Find where the given text appears and provide that cell's center as [X, Y] coordinate. 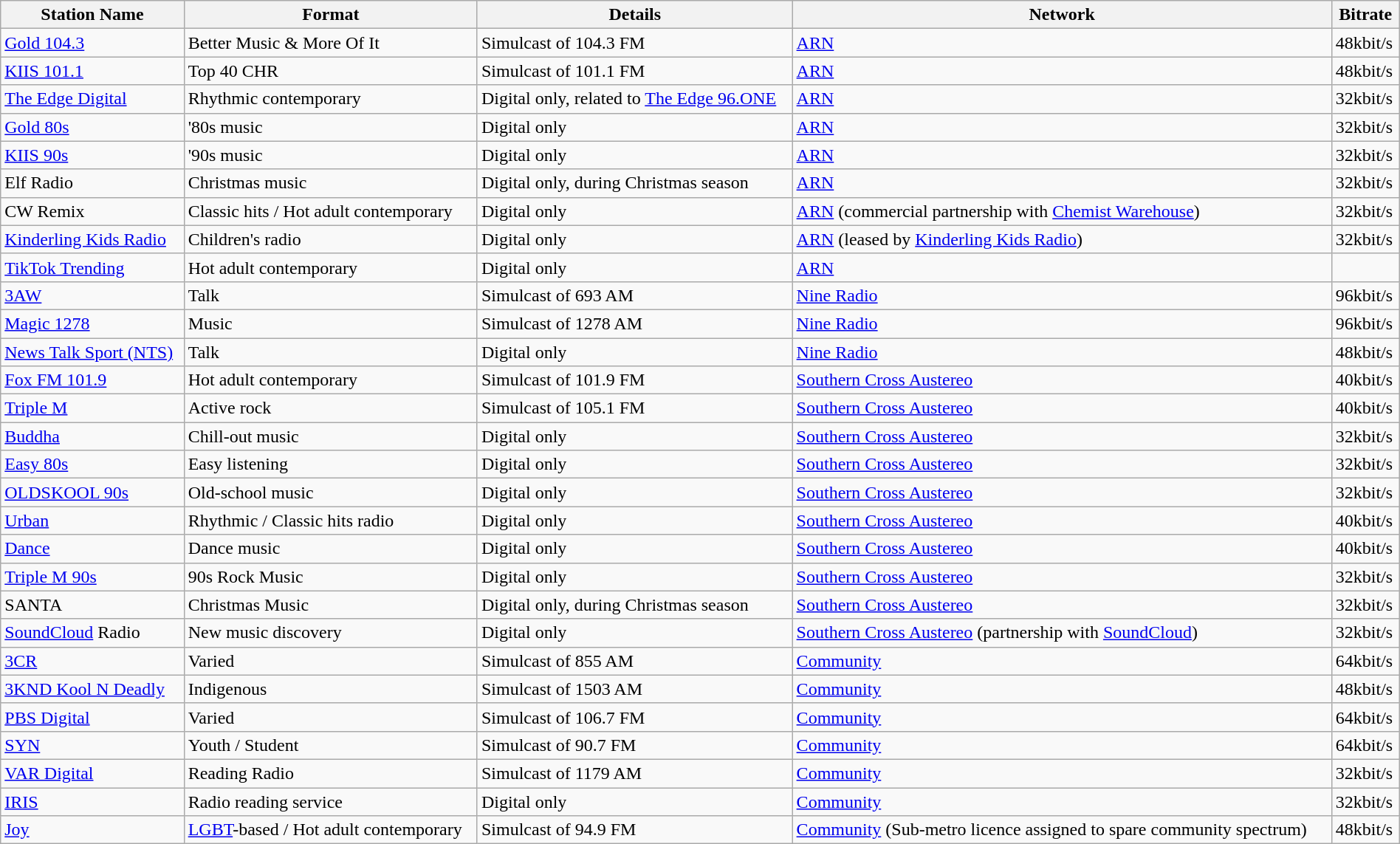
Digital only, related to The Edge 96.ONE [635, 99]
'80s music [331, 127]
Community (Sub-metro licence assigned to spare community spectrum) [1062, 830]
Simulcast of 106.7 FM [635, 717]
3CR [92, 661]
LGBT-based / Hot adult contemporary [331, 830]
Music [331, 323]
Kinderling Kids Radio [92, 239]
Format [331, 15]
KIIS 90s [92, 155]
Christmas Music [331, 605]
TikTok Trending [92, 267]
Bitrate [1365, 15]
Gold 80s [92, 127]
Simulcast of 855 AM [635, 661]
Reading Radio [331, 773]
Simulcast of 90.7 FM [635, 745]
Simulcast of 101.1 FM [635, 71]
ARN (leased by Kinderling Kids Radio) [1062, 239]
Old-school music [331, 493]
New music discovery [331, 633]
Classic hits / Hot adult contemporary [331, 211]
Easy 80s [92, 464]
Simulcast of 1179 AM [635, 773]
Simulcast of 101.9 FM [635, 380]
Elf Radio [92, 183]
IRIS [92, 801]
3KND Kool N Deadly [92, 689]
Dance music [331, 549]
'90s music [331, 155]
Rhythmic contemporary [331, 99]
Simulcast of 693 AM [635, 295]
Simulcast of 94.9 FM [635, 830]
Dance [92, 549]
Station Name [92, 15]
3AW [92, 295]
Joy [92, 830]
Youth / Student [331, 745]
Christmas music [331, 183]
Buddha [92, 436]
Magic 1278 [92, 323]
Triple M 90s [92, 577]
Gold 104.3 [92, 43]
Easy listening [331, 464]
Top 40 CHR [331, 71]
Indigenous [331, 689]
Triple M [92, 408]
PBS Digital [92, 717]
Southern Cross Austereo (partnership with SoundCloud) [1062, 633]
Better Music & More Of It [331, 43]
Fox FM 101.9 [92, 380]
Simulcast of 104.3 FM [635, 43]
Details [635, 15]
Simulcast of 1503 AM [635, 689]
Urban [92, 521]
Rhythmic / Classic hits radio [331, 521]
Simulcast of 105.1 FM [635, 408]
The Edge Digital [92, 99]
ARN (commercial partnership with Chemist Warehouse) [1062, 211]
Radio reading service [331, 801]
News Talk Sport (NTS) [92, 352]
SoundCloud Radio [92, 633]
Simulcast of 1278 AM [635, 323]
Children's radio [331, 239]
SANTA [92, 605]
Active rock [331, 408]
Network [1062, 15]
Chill-out music [331, 436]
VAR Digital [92, 773]
90s Rock Music [331, 577]
CW Remix [92, 211]
OLDSKOOL 90s [92, 493]
SYN [92, 745]
KIIS 101.1 [92, 71]
